Detect which cell encompasses the target text, then output its [X, Y] center coordinate. 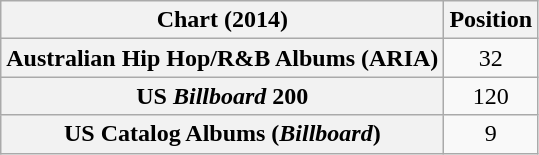
120 [491, 96]
Chart (2014) [222, 20]
Australian Hip Hop/R&B Albums (ARIA) [222, 58]
32 [491, 58]
9 [491, 134]
US Billboard 200 [222, 96]
US Catalog Albums (Billboard) [222, 134]
Position [491, 20]
